Pinpoint the cell where the given text exists, returning its [x, y] midpoint coordinate. 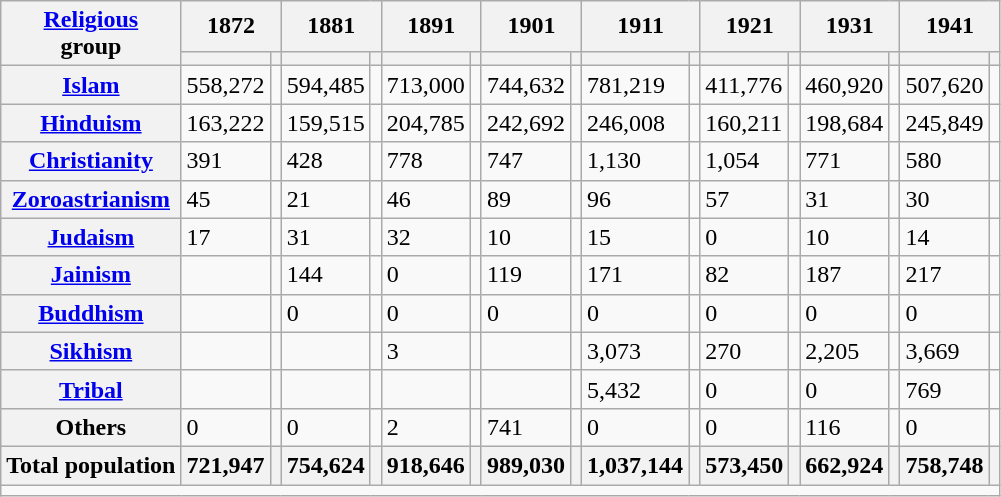
32 [426, 237]
Total population [91, 465]
Zoroastrianism [91, 199]
171 [636, 275]
713,000 [426, 85]
573,450 [744, 465]
580 [944, 161]
96 [636, 199]
1,130 [636, 161]
747 [526, 161]
Christianity [91, 161]
989,030 [526, 465]
594,485 [326, 85]
778 [426, 161]
1911 [641, 26]
Hinduism [91, 123]
Tribal [91, 389]
1881 [331, 26]
119 [526, 275]
159,515 [326, 123]
21 [326, 199]
758,748 [944, 465]
204,785 [426, 123]
411,776 [744, 85]
918,646 [426, 465]
744,632 [526, 85]
1921 [750, 26]
391 [226, 161]
Judaism [91, 237]
270 [744, 351]
Buddhism [91, 313]
14 [944, 237]
17 [226, 237]
721,947 [226, 465]
163,222 [226, 123]
45 [226, 199]
246,008 [636, 123]
741 [526, 427]
1891 [431, 26]
1941 [950, 26]
Religiousgroup [91, 34]
5,432 [636, 389]
15 [636, 237]
1,037,144 [636, 465]
116 [844, 427]
Others [91, 427]
1872 [231, 26]
217 [944, 275]
2 [426, 427]
1,054 [744, 161]
771 [844, 161]
3,073 [636, 351]
769 [944, 389]
1931 [850, 26]
428 [326, 161]
245,849 [944, 123]
57 [744, 199]
Jainism [91, 275]
781,219 [636, 85]
160,211 [744, 123]
144 [326, 275]
460,920 [844, 85]
662,924 [844, 465]
30 [944, 199]
3,669 [944, 351]
3 [426, 351]
754,624 [326, 465]
558,272 [226, 85]
82 [744, 275]
1901 [531, 26]
187 [844, 275]
Sikhism [91, 351]
46 [426, 199]
198,684 [844, 123]
242,692 [526, 123]
2,205 [844, 351]
507,620 [944, 85]
Islam [91, 85]
89 [526, 199]
